For the text-containing cell, return its midpoint in [X, Y] coordinate format. 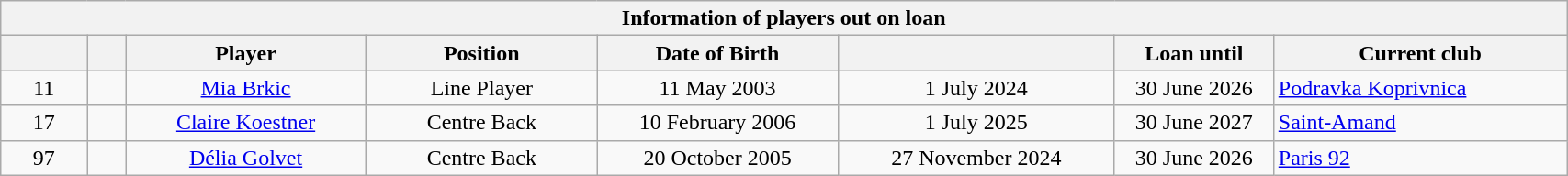
30 June 2027 [1194, 123]
Current club [1420, 53]
11 [44, 88]
1 July 2025 [976, 123]
Position [481, 53]
17 [44, 123]
Claire Koestner [245, 123]
Délia Golvet [245, 158]
Information of players out on loan [784, 18]
20 October 2005 [717, 158]
1 July 2024 [976, 88]
97 [44, 158]
Mia Brkic [245, 88]
Paris 92 [1420, 158]
Player [245, 53]
27 November 2024 [976, 158]
11 May 2003 [717, 88]
Podravka Koprivnica [1420, 88]
Saint-Amand [1420, 123]
Date of Birth [717, 53]
Loan until [1194, 53]
Line Player [481, 88]
10 February 2006 [717, 123]
